Extract the [x, y] coordinate from the center of the cell holding the provided text.  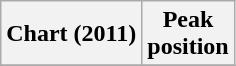
Chart (2011) [72, 34]
Peakposition [188, 34]
